Provide the (x, y) coordinate of the cell's center where the given text is located.  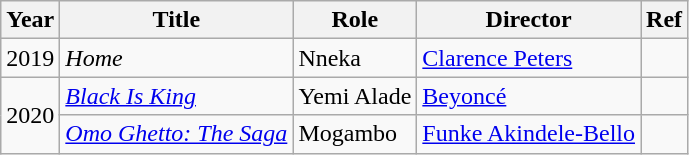
Black Is King (176, 96)
Beyoncé (529, 96)
Clarence Peters (529, 58)
Mogambo (355, 134)
2020 (30, 115)
Home (176, 58)
Role (355, 20)
Year (30, 20)
Director (529, 20)
Nneka (355, 58)
2019 (30, 58)
Ref (664, 20)
Title (176, 20)
Funke Akindele-Bello (529, 134)
Yemi Alade (355, 96)
Omo Ghetto: The Saga (176, 134)
